From the cell containing the given text, extract its center point as (x, y) coordinate. 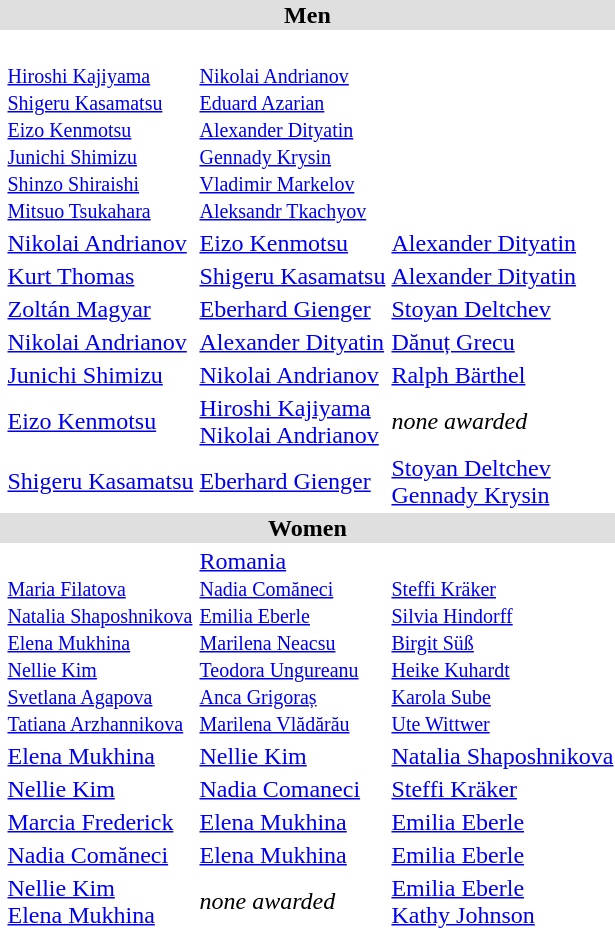
Hiroshi Kajiyama Nikolai Andrianov (292, 422)
Nadia Comaneci (292, 789)
Ralph Bärthel (502, 375)
Zoltán Magyar (100, 309)
Stoyan Deltchev (502, 309)
Nikolai AndrianovEduard AzarianAlexander DityatinGennady KrysinVladimir MarkelovAleksandr Tkachyov (292, 129)
Men (308, 15)
Hiroshi KajiyamaShigeru KasamatsuEizo KenmotsuJunichi ShimizuShinzo ShiraishiMitsuo Tsukahara (100, 129)
Junichi Shimizu (100, 375)
RomaniaNadia ComăneciEmilia EberleMarilena NeacsuTeodora UngureanuAnca GrigorașMarilena Vlădărău (292, 642)
Steffi Kräker (502, 789)
Kurt Thomas (100, 276)
Natalia Shaposhnikova (502, 756)
none awarded (502, 422)
Steffi KräkerSilvia HindorffBirgit SüßHeike KuhardtKarola SubeUte Wittwer (502, 642)
Nadia Comăneci (100, 855)
Dănuț Grecu (502, 342)
Maria FilatovaNatalia ShaposhnikovaElena MukhinaNellie KimSvetlana AgapovaTatiana Arzhannikova (100, 642)
Marcia Frederick (100, 822)
Stoyan Deltchev Gennady Krysin (502, 482)
Women (308, 528)
